Pinpoint the cell where the given text exists, returning its [x, y] midpoint coordinate. 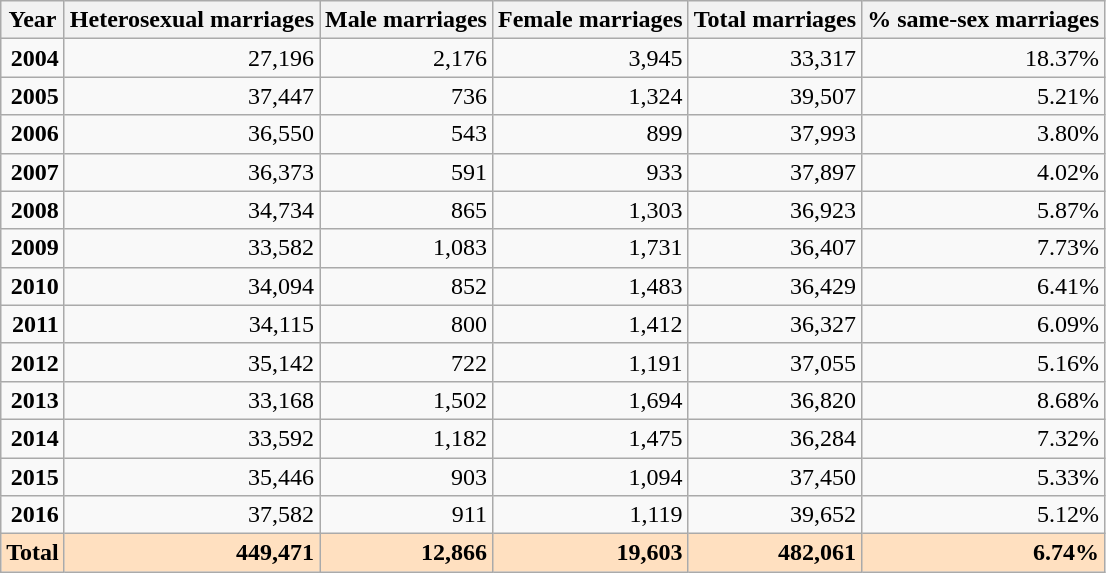
33,317 [774, 58]
5.33% [984, 477]
2005 [33, 96]
7.73% [984, 248]
2006 [33, 134]
12,866 [406, 553]
933 [590, 172]
34,115 [192, 324]
37,993 [774, 134]
5.21% [984, 96]
1,191 [590, 362]
2009 [33, 248]
1,483 [590, 286]
2011 [33, 324]
2014 [33, 438]
36,820 [774, 400]
591 [406, 172]
Total marriages [774, 20]
3.80% [984, 134]
736 [406, 96]
33,582 [192, 248]
911 [406, 515]
Male marriages [406, 20]
2016 [33, 515]
Female marriages [590, 20]
37,582 [192, 515]
1,083 [406, 248]
36,407 [774, 248]
36,284 [774, 438]
543 [406, 134]
1,412 [590, 324]
6.74% [984, 553]
5.16% [984, 362]
1,324 [590, 96]
19,603 [590, 553]
2013 [33, 400]
35,446 [192, 477]
482,061 [774, 553]
1,694 [590, 400]
1,731 [590, 248]
2,176 [406, 58]
1,475 [590, 438]
1,119 [590, 515]
6.09% [984, 324]
18.37% [984, 58]
449,471 [192, 553]
37,055 [774, 362]
37,450 [774, 477]
4.02% [984, 172]
% same-sex marriages [984, 20]
2004 [33, 58]
39,507 [774, 96]
36,327 [774, 324]
Heterosexual marriages [192, 20]
7.32% [984, 438]
2015 [33, 477]
35,142 [192, 362]
852 [406, 286]
2010 [33, 286]
1,303 [590, 210]
34,734 [192, 210]
5.87% [984, 210]
5.12% [984, 515]
865 [406, 210]
1,094 [590, 477]
36,550 [192, 134]
2007 [33, 172]
903 [406, 477]
36,373 [192, 172]
8.68% [984, 400]
800 [406, 324]
1,502 [406, 400]
899 [590, 134]
36,429 [774, 286]
2008 [33, 210]
33,592 [192, 438]
6.41% [984, 286]
722 [406, 362]
Year [33, 20]
3,945 [590, 58]
Total [33, 553]
2012 [33, 362]
36,923 [774, 210]
33,168 [192, 400]
27,196 [192, 58]
34,094 [192, 286]
37,897 [774, 172]
39,652 [774, 515]
1,182 [406, 438]
37,447 [192, 96]
